Locate the cell with the specified text and output its [x, y] center coordinate. 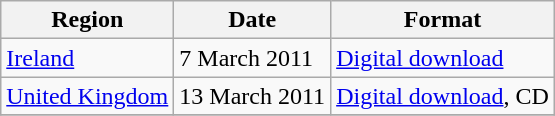
7 March 2011 [252, 58]
Digital download, CD [443, 96]
Date [252, 20]
United Kingdom [88, 96]
13 March 2011 [252, 96]
Format [443, 20]
Region [88, 20]
Digital download [443, 58]
Ireland [88, 58]
